Scan for the cell matching the given text and deliver its [X, Y] coordinate at center. 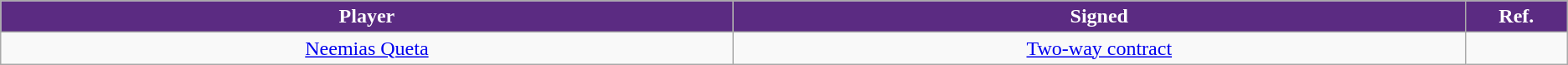
Two-way contract [1099, 48]
Signed [1099, 17]
Neemias Queta [367, 48]
Ref. [1516, 17]
Player [367, 17]
